Identify which cell holds the provided text, then report its [X, Y] central coordinate. 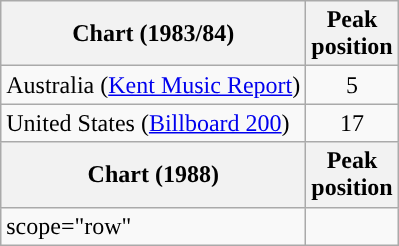
Chart (1983/84) [154, 34]
Chart (1988) [154, 174]
scope="row" [154, 226]
Australia (Kent Music Report) [154, 85]
17 [352, 123]
United States (Billboard 200) [154, 123]
5 [352, 85]
